Detect which cell encompasses the target text, then output its [X, Y] center coordinate. 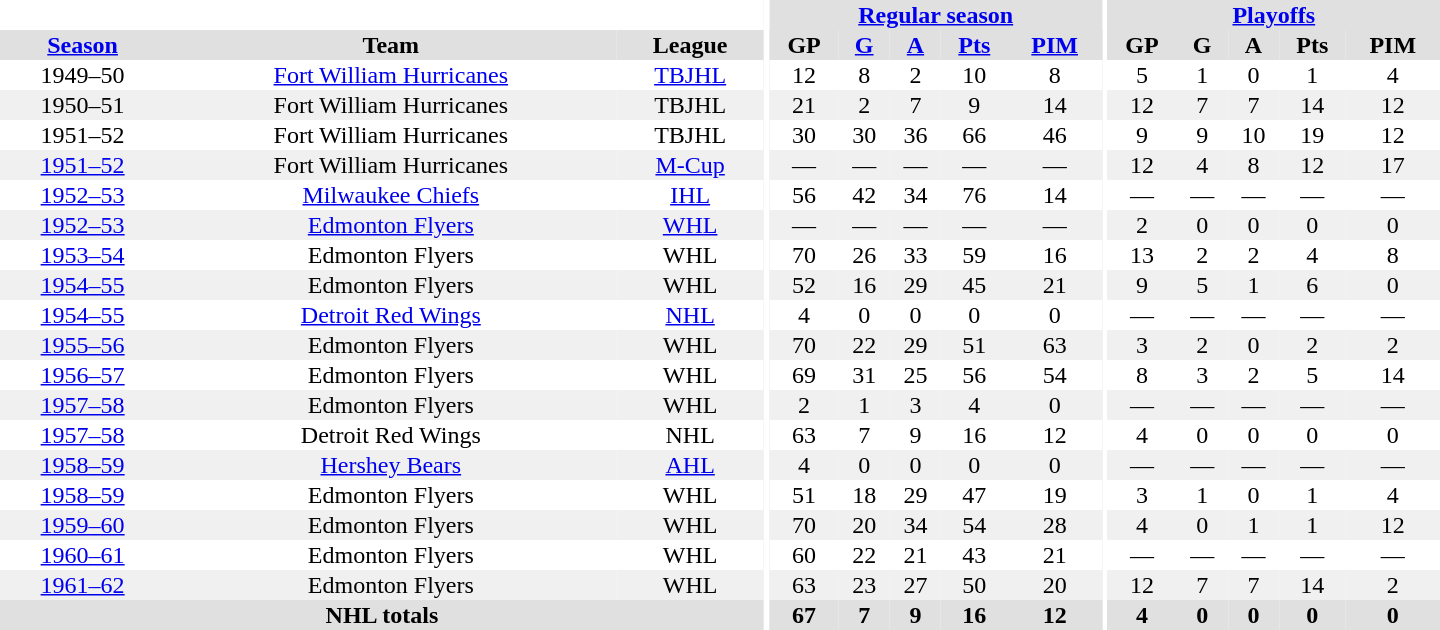
1950–51 [82, 105]
AHL [690, 465]
69 [804, 375]
1960–61 [82, 555]
36 [916, 135]
46 [1055, 135]
IHL [690, 195]
17 [1392, 165]
M-Cup [690, 165]
1961–62 [82, 585]
76 [974, 195]
31 [864, 375]
18 [864, 495]
1955–56 [82, 345]
26 [864, 255]
25 [916, 375]
Regular season [936, 15]
67 [804, 615]
1956–57 [82, 375]
NHL totals [382, 615]
59 [974, 255]
33 [916, 255]
42 [864, 195]
Playoffs [1274, 15]
Milwaukee Chiefs [390, 195]
Season [82, 45]
60 [804, 555]
League [690, 45]
23 [864, 585]
50 [974, 585]
66 [974, 135]
43 [974, 555]
27 [916, 585]
45 [974, 285]
Team [390, 45]
1949–50 [82, 75]
Hershey Bears [390, 465]
47 [974, 495]
28 [1055, 525]
52 [804, 285]
13 [1142, 255]
1953–54 [82, 255]
6 [1312, 285]
1959–60 [82, 525]
